Locate the cell with the specified text and output its [X, Y] center coordinate. 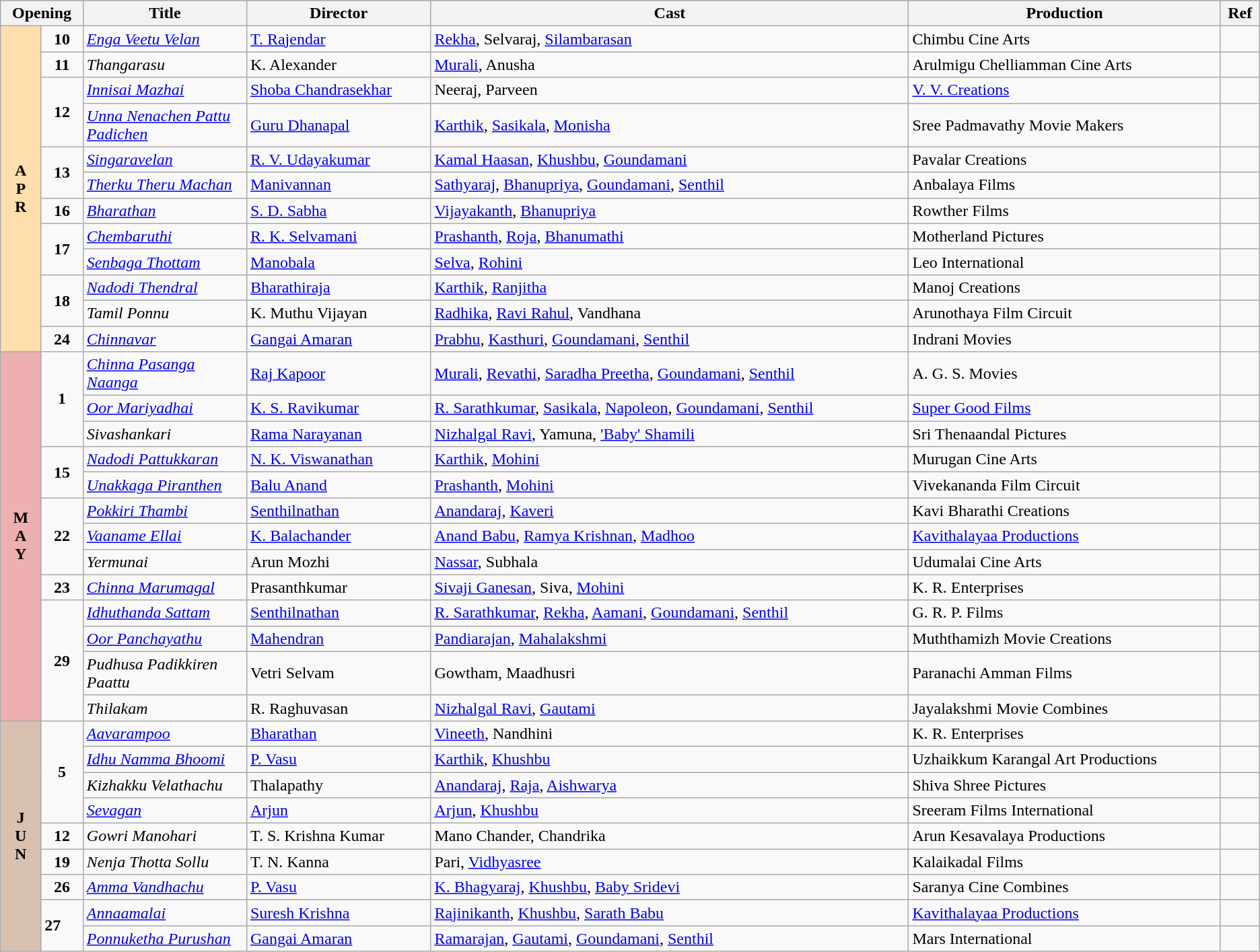
Chinna Pasanga Naanga [164, 374]
Anand Babu, Ramya Krishnan, Madhoo [670, 536]
K. Bhagyaraj, Khushbu, Baby Sridevi [670, 887]
15 [62, 472]
Prasanthkumar [338, 587]
Udumalai Cine Arts [1065, 562]
Cast [670, 13]
Chimbu Cine Arts [1065, 39]
APR [21, 189]
23 [62, 587]
Rekha, Selvaraj, Silambarasan [670, 39]
Singaravelan [164, 159]
Chinna Marumagal [164, 587]
Karthik, Sasikala, Monisha [670, 125]
Aavarampoo [164, 733]
Ponnuketha Purushan [164, 939]
Thalapathy [338, 785]
Murali, Anusha [670, 65]
Karthik, Mohini [670, 460]
Kizhakku Velathachu [164, 785]
24 [62, 338]
Therku Theru Machan [164, 185]
27 [62, 926]
Mahendran [338, 638]
Shoba Chandrasekhar [338, 90]
Chinnavar [164, 338]
Director [338, 13]
Jayalakshmi Movie Combines [1065, 708]
Karthik, Ranjitha [670, 287]
Arun Kesavalaya Productions [1065, 836]
T. Rajendar [338, 39]
K. Balachander [338, 536]
Uzhaikkum Karangal Art Productions [1065, 759]
N. K. Viswanathan [338, 460]
Anandaraj, Raja, Aishwarya [670, 785]
Gowtham, Maadhusri [670, 673]
Shiva Shree Pictures [1065, 785]
Sri Thenaandal Pictures [1065, 434]
Vetri Selvam [338, 673]
Opening [42, 13]
Oor Mariyadhai [164, 408]
Leo International [1065, 262]
26 [62, 887]
Raj Kapoor [338, 374]
Prabhu, Kasthuri, Goundamani, Senthil [670, 338]
Radhika, Ravi Rahul, Vandhana [670, 313]
Prashanth, Mohini [670, 485]
Thilakam [164, 708]
Nadodi Pattukkaran [164, 460]
Selva, Rohini [670, 262]
18 [62, 300]
Muththamizh Movie Creations [1065, 638]
Ref [1240, 13]
K. Alexander [338, 65]
Nassar, Subhala [670, 562]
Enga Veetu Velan [164, 39]
Suresh Krishna [338, 913]
1 [62, 400]
Senbaga Thottam [164, 262]
A. G. S. Movies [1065, 374]
S. D. Sabha [338, 211]
Ramarajan, Gautami, Goundamani, Senthil [670, 939]
K. S. Ravikumar [338, 408]
Anandaraj, Kaveri [670, 511]
17 [62, 249]
Pokkiri Thambi [164, 511]
Idhu Namma Bhoomi [164, 759]
Sathyaraj, Bhanupriya, Goundamani, Senthil [670, 185]
Indrani Movies [1065, 338]
Paranachi Amman Films [1065, 673]
R. K. Selvamani [338, 236]
MAY [21, 537]
19 [62, 862]
Vijayakanth, Bhanupriya [670, 211]
Pudhusa Padikkiren Paattu [164, 673]
Amma Vandhachu [164, 887]
Arjun [338, 811]
Nenja Thotta Sollu [164, 862]
Sreeram Films International [1065, 811]
Prashanth, Roja, Bhanumathi [670, 236]
Rama Narayanan [338, 434]
K. Muthu Vijayan [338, 313]
R. Sarathkumar, Rekha, Aamani, Goundamani, Senthil [670, 613]
Title [164, 13]
Super Good Films [1065, 408]
Manoj Creations [1065, 287]
V. V. Creations [1065, 90]
Manobala [338, 262]
Vaaname Ellai [164, 536]
Gowri Manohari [164, 836]
Arulmigu Chelliamman Cine Arts [1065, 65]
Nizhalgal Ravi, Yamuna, 'Baby' Shamili [670, 434]
Unakkaga Piranthen [164, 485]
13 [62, 172]
Pandiarajan, Mahalakshmi [670, 638]
Arun Mozhi [338, 562]
Murali, Revathi, Saradha Preetha, Goundamani, Senthil [670, 374]
Sevagan [164, 811]
Mano Chander, Chandrika [670, 836]
Arjun, Khushbu [670, 811]
R. Raghuvasan [338, 708]
Tamil Ponnu [164, 313]
Sivashankari [164, 434]
Rajinikanth, Khushbu, Sarath Babu [670, 913]
Innisai Mazhai [164, 90]
JUN [21, 836]
R. Sarathkumar, Sasikala, Napoleon, Goundamani, Senthil [670, 408]
Production [1065, 13]
Neeraj, Parveen [670, 90]
Manivannan [338, 185]
Chembaruthi [164, 236]
Saranya Cine Combines [1065, 887]
Kavi Bharathi Creations [1065, 511]
T. S. Krishna Kumar [338, 836]
22 [62, 536]
Idhuthanda Sattam [164, 613]
10 [62, 39]
Sree Padmavathy Movie Makers [1065, 125]
16 [62, 211]
Arunothaya Film Circuit [1065, 313]
Unna Nenachen Pattu Padichen [164, 125]
29 [62, 661]
Anbalaya Films [1065, 185]
Kalaikadal Films [1065, 862]
Guru Dhanapal [338, 125]
Vivekananda Film Circuit [1065, 485]
T. N. Kanna [338, 862]
Pari, Vidhyasree [670, 862]
Kamal Haasan, Khushbu, Goundamani [670, 159]
Pavalar Creations [1065, 159]
11 [62, 65]
Sivaji Ganesan, Siva, Mohini [670, 587]
Murugan Cine Arts [1065, 460]
Yermunai [164, 562]
Mars International [1065, 939]
Balu Anand [338, 485]
Nizhalgal Ravi, Gautami [670, 708]
Motherland Pictures [1065, 236]
Thangarasu [164, 65]
Oor Panchayathu [164, 638]
Rowther Films [1065, 211]
Bharathiraja [338, 287]
Karthik, Khushbu [670, 759]
Annaamalai [164, 913]
R. V. Udayakumar [338, 159]
Nadodi Thendral [164, 287]
5 [62, 772]
Vineeth, Nandhini [670, 733]
G. R. P. Films [1065, 613]
